Detect which cell encompasses the target text, then output its [x, y] center coordinate. 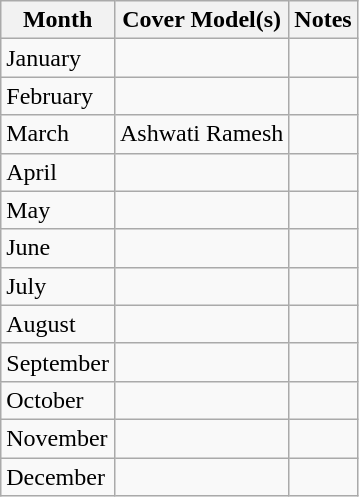
April [58, 172]
January [58, 58]
June [58, 248]
December [58, 477]
Notes [323, 20]
May [58, 210]
August [58, 324]
Month [58, 20]
November [58, 438]
Ashwati Ramesh [201, 134]
Cover Model(s) [201, 20]
July [58, 286]
March [58, 134]
February [58, 96]
September [58, 362]
October [58, 400]
